Provide the (x, y) coordinate of the cell's center where the given text is located.  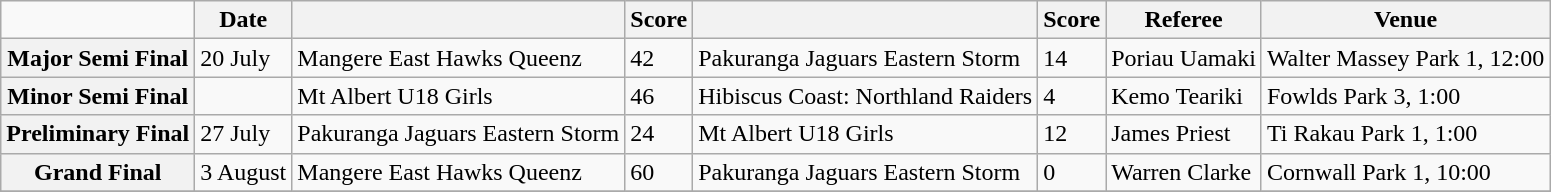
Minor Semi Final (98, 96)
46 (659, 96)
4 (1072, 96)
Preliminary Final (98, 134)
0 (1072, 172)
60 (659, 172)
24 (659, 134)
Grand Final (98, 172)
27 July (244, 134)
Ti Rakau Park 1, 1:00 (1405, 134)
Fowlds Park 3, 1:00 (1405, 96)
Referee (1184, 20)
Date (244, 20)
14 (1072, 58)
Warren Clarke (1184, 172)
Hibiscus Coast: Northland Raiders (866, 96)
Kemo Teariki (1184, 96)
Venue (1405, 20)
James Priest (1184, 134)
Cornwall Park 1, 10:00 (1405, 172)
20 July (244, 58)
12 (1072, 134)
3 August (244, 172)
Poriau Uamaki (1184, 58)
Walter Massey Park 1, 12:00 (1405, 58)
42 (659, 58)
Major Semi Final (98, 58)
